Locate the cell with the specified text and output its (x, y) center coordinate. 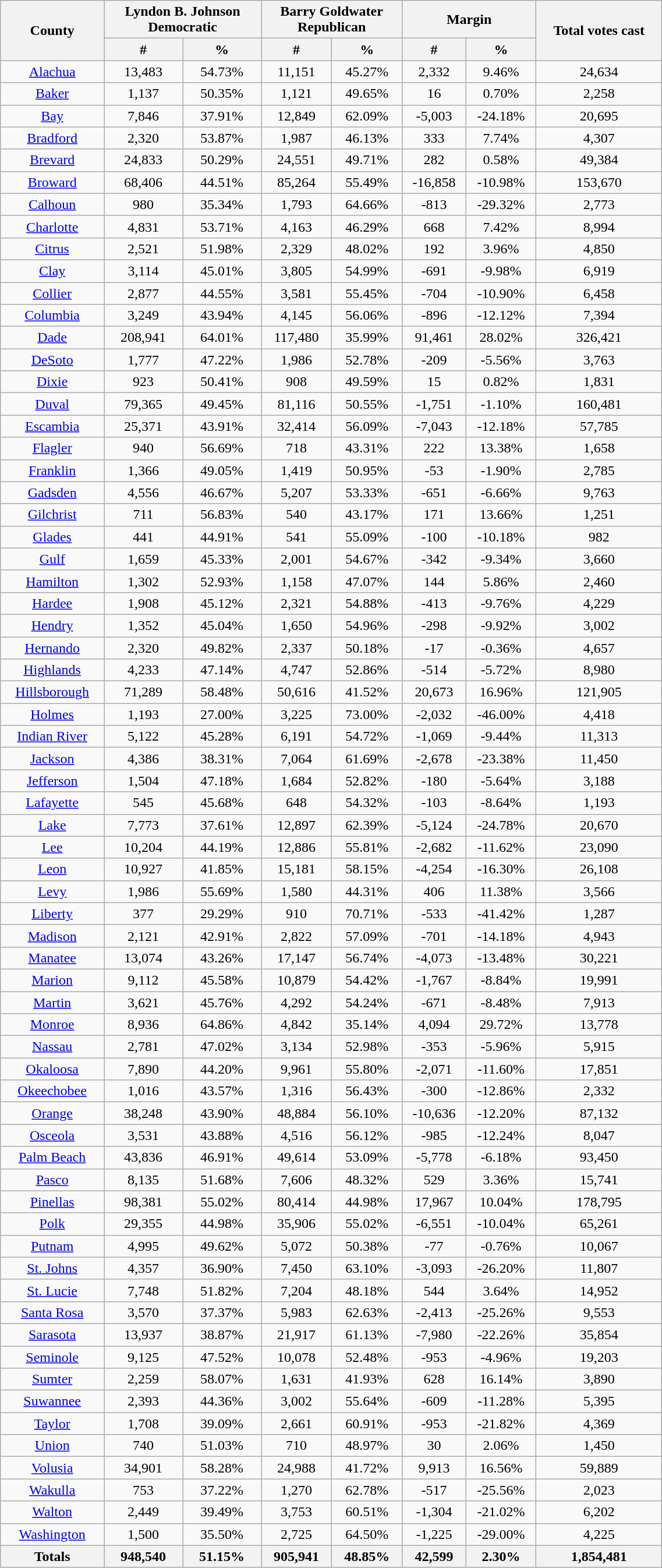
Clay (52, 271)
56.69% (222, 448)
Baker (52, 94)
4,657 (599, 648)
52.93% (222, 581)
28.02% (501, 338)
Jefferson (52, 781)
3.64% (501, 1290)
-11.28% (501, 1401)
49.62% (222, 1246)
668 (434, 226)
62.39% (367, 825)
7,204 (296, 1290)
12,886 (296, 847)
-17 (434, 648)
37.22% (222, 1490)
27.00% (222, 714)
4,842 (296, 1025)
1,121 (296, 94)
30,221 (599, 958)
39.49% (222, 1512)
-671 (434, 1002)
1,419 (296, 470)
Charlotte (52, 226)
2,781 (143, 1047)
-16,858 (434, 182)
Lyndon B. JohnsonDemocratic (183, 20)
-12.86% (501, 1091)
2,259 (143, 1379)
-12.18% (501, 426)
55.80% (367, 1069)
52.82% (367, 781)
7,606 (296, 1180)
10,204 (143, 847)
48.02% (367, 249)
3,660 (599, 559)
3,753 (296, 1512)
8,994 (599, 226)
49.71% (367, 160)
Suwannee (52, 1401)
153,670 (599, 182)
53.09% (367, 1158)
Taylor (52, 1424)
48.85% (367, 1556)
35,854 (599, 1335)
38,248 (143, 1113)
Bradford (52, 138)
1,504 (143, 781)
52.86% (367, 670)
-342 (434, 559)
-6.18% (501, 1158)
4,386 (143, 759)
68,406 (143, 182)
7,394 (599, 316)
4,357 (143, 1268)
-22.26% (501, 1335)
940 (143, 448)
Putnam (52, 1246)
37.37% (222, 1312)
4,145 (296, 316)
545 (143, 803)
21,917 (296, 1335)
-9.76% (501, 603)
Escambia (52, 426)
Washington (52, 1534)
79,365 (143, 404)
3,805 (296, 271)
4,292 (296, 1002)
58.15% (367, 869)
208,941 (143, 338)
24,551 (296, 160)
45.76% (222, 1002)
64.66% (367, 204)
13,937 (143, 1335)
Total votes cast (599, 30)
64.50% (367, 1534)
-2,682 (434, 847)
24,634 (599, 72)
4,307 (599, 138)
54.32% (367, 803)
10,927 (143, 869)
Volusia (52, 1468)
54.99% (367, 271)
-7,043 (434, 426)
982 (599, 537)
Okaloosa (52, 1069)
57,785 (599, 426)
160,481 (599, 404)
3,581 (296, 293)
48,884 (296, 1113)
3,763 (599, 360)
Osceola (52, 1135)
-8.48% (501, 1002)
38.31% (222, 759)
Gilchrist (52, 515)
2,785 (599, 470)
46.29% (367, 226)
41.52% (367, 692)
3,570 (143, 1312)
Manatee (52, 958)
46.91% (222, 1158)
49,384 (599, 160)
73.00% (367, 714)
36.90% (222, 1268)
718 (296, 448)
4,516 (296, 1135)
16 (434, 94)
-533 (434, 914)
1,580 (296, 891)
50.29% (222, 160)
1,302 (143, 581)
58.48% (222, 692)
42.91% (222, 936)
54.24% (367, 1002)
4,229 (599, 603)
-896 (434, 316)
6,191 (296, 737)
-9.98% (501, 271)
47.52% (222, 1357)
-8.64% (501, 803)
55.49% (367, 182)
85,264 (296, 182)
7,890 (143, 1069)
Marion (52, 980)
51.15% (222, 1556)
Sarasota (52, 1335)
-24.18% (501, 116)
Santa Rosa (52, 1312)
2,258 (599, 94)
8,936 (143, 1025)
Nassau (52, 1047)
-1,225 (434, 1534)
1,658 (599, 448)
54.88% (367, 603)
Bay (52, 116)
Alachua (52, 72)
15,181 (296, 869)
Brevard (52, 160)
61.13% (367, 1335)
13.38% (501, 448)
-103 (434, 803)
11,450 (599, 759)
35.99% (367, 338)
9,125 (143, 1357)
-24.78% (501, 825)
1,137 (143, 94)
Totals (52, 1556)
55.69% (222, 891)
628 (434, 1379)
55.64% (367, 1401)
17,147 (296, 958)
541 (296, 537)
Lee (52, 847)
51.98% (222, 249)
53.71% (222, 226)
-29.32% (501, 204)
Franklin (52, 470)
7,913 (599, 1002)
Seminole (52, 1357)
43.88% (222, 1135)
41.72% (367, 1468)
Hillsborough (52, 692)
37.61% (222, 825)
5,122 (143, 737)
16.56% (501, 1468)
-12.24% (501, 1135)
7,748 (143, 1290)
45.12% (222, 603)
171 (434, 515)
1,366 (143, 470)
-100 (434, 537)
0.58% (501, 160)
948,540 (143, 1556)
2.30% (501, 1556)
710 (296, 1446)
8,047 (599, 1135)
7,846 (143, 116)
-517 (434, 1490)
-10.90% (501, 293)
4,369 (599, 1424)
1,287 (599, 914)
Wakulla (52, 1490)
St. Johns (52, 1268)
2,725 (296, 1534)
1,270 (296, 1490)
-10.18% (501, 537)
DeSoto (52, 360)
29.72% (501, 1025)
908 (296, 382)
648 (296, 803)
0.70% (501, 94)
43.91% (222, 426)
-514 (434, 670)
9,112 (143, 980)
2,329 (296, 249)
-3,093 (434, 1268)
-691 (434, 271)
-14.18% (501, 936)
2,460 (599, 581)
-0.76% (501, 1246)
49.05% (222, 470)
-1,069 (434, 737)
980 (143, 204)
1,987 (296, 138)
45.04% (222, 625)
2.06% (501, 1446)
4,995 (143, 1246)
71,289 (143, 692)
3.96% (501, 249)
48.18% (367, 1290)
3,621 (143, 1002)
3,225 (296, 714)
Sumter (52, 1379)
11.38% (501, 891)
753 (143, 1490)
540 (296, 515)
Walton (52, 1512)
52.78% (367, 360)
12,849 (296, 116)
50.41% (222, 382)
Gadsden (52, 493)
64.86% (222, 1025)
7.42% (501, 226)
4,418 (599, 714)
-6.66% (501, 493)
43.94% (222, 316)
44.55% (222, 293)
117,480 (296, 338)
Calhoun (52, 204)
-5,124 (434, 825)
-704 (434, 293)
3,566 (599, 891)
-1,767 (434, 980)
3,188 (599, 781)
55.81% (367, 847)
-413 (434, 603)
52.48% (367, 1357)
-12.12% (501, 316)
41.93% (367, 1379)
45.58% (222, 980)
-1,751 (434, 404)
1,500 (143, 1534)
910 (296, 914)
42,599 (434, 1556)
Union (52, 1446)
44.31% (367, 891)
-5.72% (501, 670)
29,355 (143, 1224)
5,915 (599, 1047)
49.65% (367, 94)
Levy (52, 891)
377 (143, 914)
Okeechobee (52, 1091)
54.67% (367, 559)
4,831 (143, 226)
-209 (434, 360)
5,983 (296, 1312)
58.07% (222, 1379)
-2,413 (434, 1312)
333 (434, 138)
35.34% (222, 204)
-701 (434, 936)
144 (434, 581)
49,614 (296, 1158)
15,741 (599, 1180)
54.42% (367, 980)
26,108 (599, 869)
Collier (52, 293)
-300 (434, 1091)
6,202 (599, 1512)
17,851 (599, 1069)
Polk (52, 1224)
50.35% (222, 94)
56.74% (367, 958)
-25.56% (501, 1490)
12,897 (296, 825)
-10,636 (434, 1113)
45.68% (222, 803)
13,074 (143, 958)
43.31% (367, 448)
54.73% (222, 72)
-9.34% (501, 559)
-5,003 (434, 116)
-813 (434, 204)
-25.26% (501, 1312)
-0.36% (501, 648)
4,163 (296, 226)
53.33% (367, 493)
59,889 (599, 1468)
Dade (52, 338)
35,906 (296, 1224)
44.91% (222, 537)
62.63% (367, 1312)
45.01% (222, 271)
10,078 (296, 1357)
93,450 (599, 1158)
0.82% (501, 382)
70.71% (367, 914)
711 (143, 515)
4,747 (296, 670)
1,793 (296, 204)
43.57% (222, 1091)
50.38% (367, 1246)
Madison (52, 936)
4,225 (599, 1534)
9,961 (296, 1069)
13,483 (143, 72)
45.27% (367, 72)
5,395 (599, 1401)
2,337 (296, 648)
282 (434, 160)
121,905 (599, 692)
Holmes (52, 714)
3.36% (501, 1180)
56.06% (367, 316)
-2,678 (434, 759)
-23.38% (501, 759)
20,670 (599, 825)
51.68% (222, 1180)
222 (434, 448)
19,991 (599, 980)
9.46% (501, 72)
-4.96% (501, 1357)
2,773 (599, 204)
38.87% (222, 1335)
1,450 (599, 1446)
2,449 (143, 1512)
-10.04% (501, 1224)
740 (143, 1446)
-1.10% (501, 404)
2,877 (143, 293)
39.09% (222, 1424)
58.28% (222, 1468)
11,807 (599, 1268)
16.14% (501, 1379)
1,659 (143, 559)
43.17% (367, 515)
-26.20% (501, 1268)
-16.30% (501, 869)
55.09% (367, 537)
Dixie (52, 382)
-21.02% (501, 1512)
-5,778 (434, 1158)
5.86% (501, 581)
-6,551 (434, 1224)
5,072 (296, 1246)
Lake (52, 825)
14,952 (599, 1290)
-5.56% (501, 360)
County (52, 30)
56.09% (367, 426)
923 (143, 382)
Liberty (52, 914)
Orange (52, 1113)
29.29% (222, 914)
91,461 (434, 338)
Jackson (52, 759)
Leon (52, 869)
10.04% (501, 1202)
98,381 (143, 1202)
Hardee (52, 603)
1,158 (296, 581)
54.96% (367, 625)
8,135 (143, 1180)
45.28% (222, 737)
10,879 (296, 980)
Broward (52, 182)
-298 (434, 625)
48.32% (367, 1180)
1,831 (599, 382)
32,414 (296, 426)
Duval (52, 404)
1,777 (143, 360)
47.22% (222, 360)
7,450 (296, 1268)
49.82% (222, 648)
Hendry (52, 625)
2,661 (296, 1424)
44.51% (222, 182)
60.51% (367, 1512)
50.95% (367, 470)
-53 (434, 470)
-5.96% (501, 1047)
178,795 (599, 1202)
-77 (434, 1246)
-1,304 (434, 1512)
-353 (434, 1047)
-2,032 (434, 714)
9,763 (599, 493)
50.55% (367, 404)
2,001 (296, 559)
60.91% (367, 1424)
48.97% (367, 1446)
-609 (434, 1401)
Barry GoldwaterRepublican (331, 20)
-21.82% (501, 1424)
37.91% (222, 116)
-10.98% (501, 182)
54.72% (367, 737)
192 (434, 249)
2,023 (599, 1490)
4,094 (434, 1025)
3,249 (143, 316)
4,556 (143, 493)
47.07% (367, 581)
Lafayette (52, 803)
16.96% (501, 692)
1,908 (143, 603)
-11.62% (501, 847)
-4,073 (434, 958)
1,016 (143, 1091)
-7,980 (434, 1335)
2,321 (296, 603)
1,251 (599, 515)
1,708 (143, 1424)
Monroe (52, 1025)
7,064 (296, 759)
87,132 (599, 1113)
43.90% (222, 1113)
63.10% (367, 1268)
17,967 (434, 1202)
Flagler (52, 448)
3,531 (143, 1135)
-12.20% (501, 1113)
3,890 (599, 1379)
3,114 (143, 271)
-2,071 (434, 1069)
44.19% (222, 847)
905,941 (296, 1556)
50,616 (296, 692)
44.36% (222, 1401)
2,822 (296, 936)
19,203 (599, 1357)
55.45% (367, 293)
13,778 (599, 1025)
50.18% (367, 648)
1,352 (143, 625)
2,393 (143, 1401)
1,854,481 (599, 1556)
11,151 (296, 72)
-180 (434, 781)
23,090 (599, 847)
1,650 (296, 625)
47.18% (222, 781)
13.66% (501, 515)
51.82% (222, 1290)
Pasco (52, 1180)
4,233 (143, 670)
10,067 (599, 1246)
64.01% (222, 338)
44.20% (222, 1069)
7.74% (501, 138)
62.09% (367, 116)
Columbia (52, 316)
Hamilton (52, 581)
-1.90% (501, 470)
20,695 (599, 116)
441 (143, 537)
1,316 (296, 1091)
2,121 (143, 936)
Highlands (52, 670)
-651 (434, 493)
-41.42% (501, 914)
24,988 (296, 1468)
St. Lucie (52, 1290)
81,116 (296, 404)
51.03% (222, 1446)
30 (434, 1446)
9,913 (434, 1468)
56.43% (367, 1091)
5,207 (296, 493)
7,773 (143, 825)
1,631 (296, 1379)
62.78% (367, 1490)
529 (434, 1180)
52.98% (367, 1047)
46.13% (367, 138)
-46.00% (501, 714)
35.50% (222, 1534)
65,261 (599, 1224)
406 (434, 891)
Pinellas (52, 1202)
53.87% (222, 138)
56.10% (367, 1113)
46.67% (222, 493)
25,371 (143, 426)
11,313 (599, 737)
Palm Beach (52, 1158)
-9.92% (501, 625)
-985 (434, 1135)
6,919 (599, 271)
43.26% (222, 958)
49.45% (222, 404)
6,458 (599, 293)
-4,254 (434, 869)
-5.64% (501, 781)
80,414 (296, 1202)
9,553 (599, 1312)
-8.84% (501, 980)
35.14% (367, 1025)
24,833 (143, 160)
49.59% (367, 382)
-29.00% (501, 1534)
41.85% (222, 869)
1,684 (296, 781)
45.33% (222, 559)
8,980 (599, 670)
Hernando (52, 648)
Glades (52, 537)
56.83% (222, 515)
56.12% (367, 1135)
Margin (469, 20)
326,421 (599, 338)
-9.44% (501, 737)
544 (434, 1290)
47.02% (222, 1047)
Gulf (52, 559)
15 (434, 382)
Indian River (52, 737)
34,901 (143, 1468)
-13.48% (501, 958)
43,836 (143, 1158)
4,943 (599, 936)
20,673 (434, 692)
-11.60% (501, 1069)
57.09% (367, 936)
3,134 (296, 1047)
47.14% (222, 670)
4,850 (599, 249)
2,521 (143, 249)
Citrus (52, 249)
Martin (52, 1002)
61.69% (367, 759)
